Detect which cell encompasses the target text, then output its [X, Y] center coordinate. 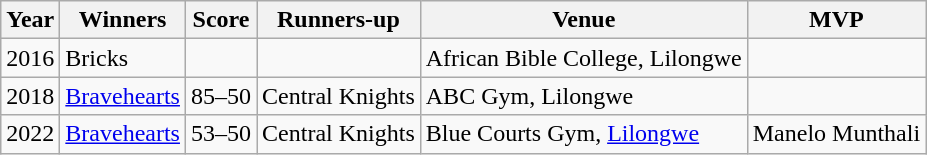
Winners [123, 20]
Bricks [123, 58]
Blue Courts Gym, Lilongwe [584, 134]
2018 [30, 96]
2022 [30, 134]
African Bible College, Lilongwe [584, 58]
85–50 [220, 96]
2016 [30, 58]
Runners-up [339, 20]
53–50 [220, 134]
Score [220, 20]
Venue [584, 20]
Manelo Munthali [836, 134]
ABC Gym, Lilongwe [584, 96]
MVP [836, 20]
Year [30, 20]
